Search for the cell housing the specified text and yield its (x, y) center coordinate. 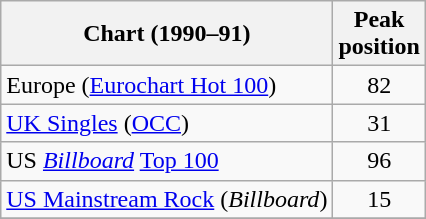
31 (379, 123)
Europe (Eurochart Hot 100) (167, 85)
96 (379, 161)
US Mainstream Rock (Billboard) (167, 199)
Chart (1990–91) (167, 34)
15 (379, 199)
US Billboard Top 100 (167, 161)
82 (379, 85)
Peakposition (379, 34)
UK Singles (OCC) (167, 123)
